Output the (X, Y) coordinate of the center of the cell containing the given text.  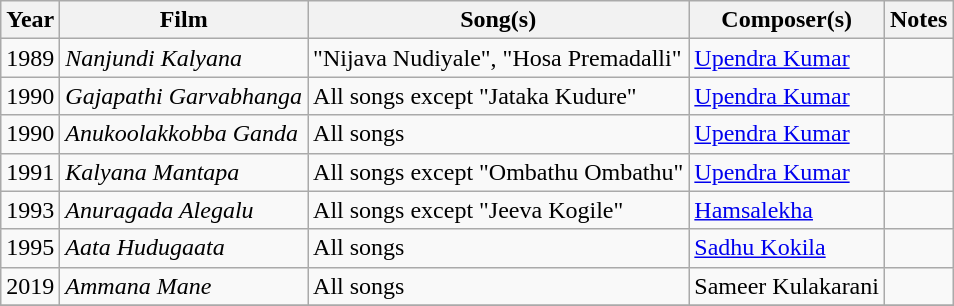
2019 (30, 286)
Anuragada Alegalu (184, 210)
Ammana Mane (184, 286)
1989 (30, 58)
Notes (918, 20)
Song(s) (498, 20)
Gajapathi Garvabhanga (184, 96)
1995 (30, 248)
Nanjundi Kalyana (184, 58)
"Nijava Nudiyale", "Hosa Premadalli" (498, 58)
1991 (30, 172)
Sadhu Kokila (787, 248)
Kalyana Mantapa (184, 172)
Film (184, 20)
Hamsalekha (787, 210)
Year (30, 20)
Anukoolakkobba Ganda (184, 134)
Aata Hudugaata (184, 248)
Composer(s) (787, 20)
All songs except "Jeeva Kogile" (498, 210)
Sameer Kulakarani (787, 286)
All songs except "Ombathu Ombathu" (498, 172)
1993 (30, 210)
All songs except "Jataka Kudure" (498, 96)
